Pinpoint the cell where the given text exists, returning its (X, Y) midpoint coordinate. 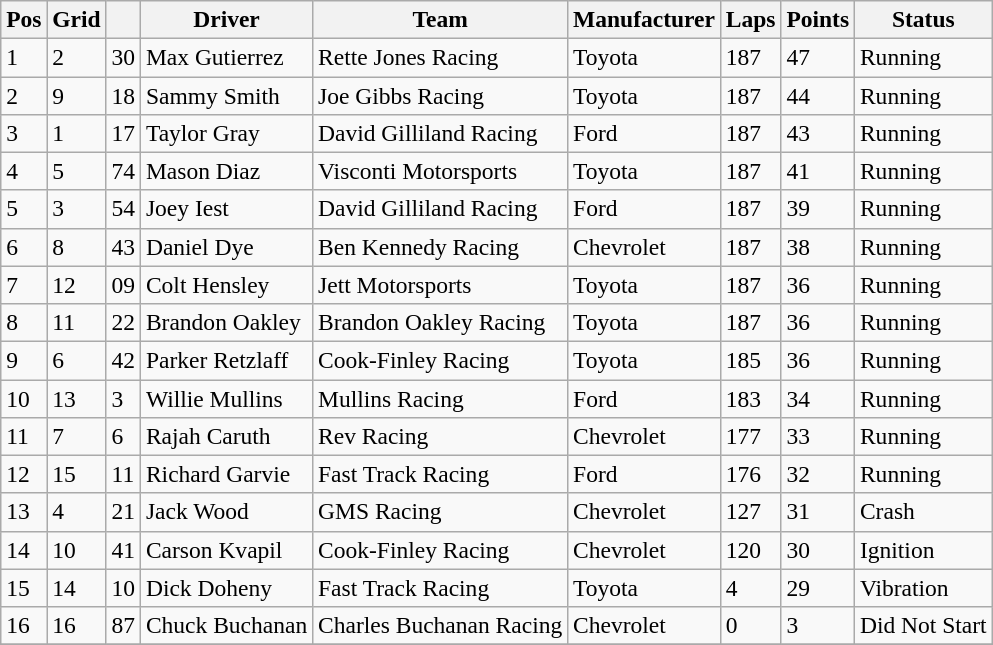
176 (750, 474)
29 (818, 588)
Pos (24, 19)
Rev Racing (440, 436)
Rette Jones Racing (440, 57)
Richard Garvie (226, 474)
Colt Hensley (226, 285)
32 (818, 474)
120 (750, 550)
31 (818, 512)
Dick Doheny (226, 588)
Did Not Start (924, 625)
54 (123, 209)
87 (123, 625)
Driver (226, 19)
Vibration (924, 588)
09 (123, 285)
38 (818, 247)
0 (750, 625)
Chuck Buchanan (226, 625)
Daniel Dye (226, 247)
Max Gutierrez (226, 57)
Mullins Racing (440, 398)
Team (440, 19)
Rajah Caruth (226, 436)
74 (123, 171)
42 (123, 360)
Grid (76, 19)
44 (818, 95)
Brandon Oakley (226, 322)
39 (818, 209)
Taylor Gray (226, 133)
Manufacturer (644, 19)
47 (818, 57)
Ignition (924, 550)
Charles Buchanan Racing (440, 625)
Parker Retzlaff (226, 360)
Crash (924, 512)
Willie Mullins (226, 398)
127 (750, 512)
17 (123, 133)
Visconti Motorsports (440, 171)
183 (750, 398)
Joey Iest (226, 209)
21 (123, 512)
Brandon Oakley Racing (440, 322)
Joe Gibbs Racing (440, 95)
Status (924, 19)
33 (818, 436)
185 (750, 360)
Sammy Smith (226, 95)
22 (123, 322)
Points (818, 19)
Jett Motorsports (440, 285)
Ben Kennedy Racing (440, 247)
Carson Kvapil (226, 550)
34 (818, 398)
Mason Diaz (226, 171)
Laps (750, 19)
177 (750, 436)
Jack Wood (226, 512)
GMS Racing (440, 512)
18 (123, 95)
